Identify which cell holds the provided text, then report its [x, y] central coordinate. 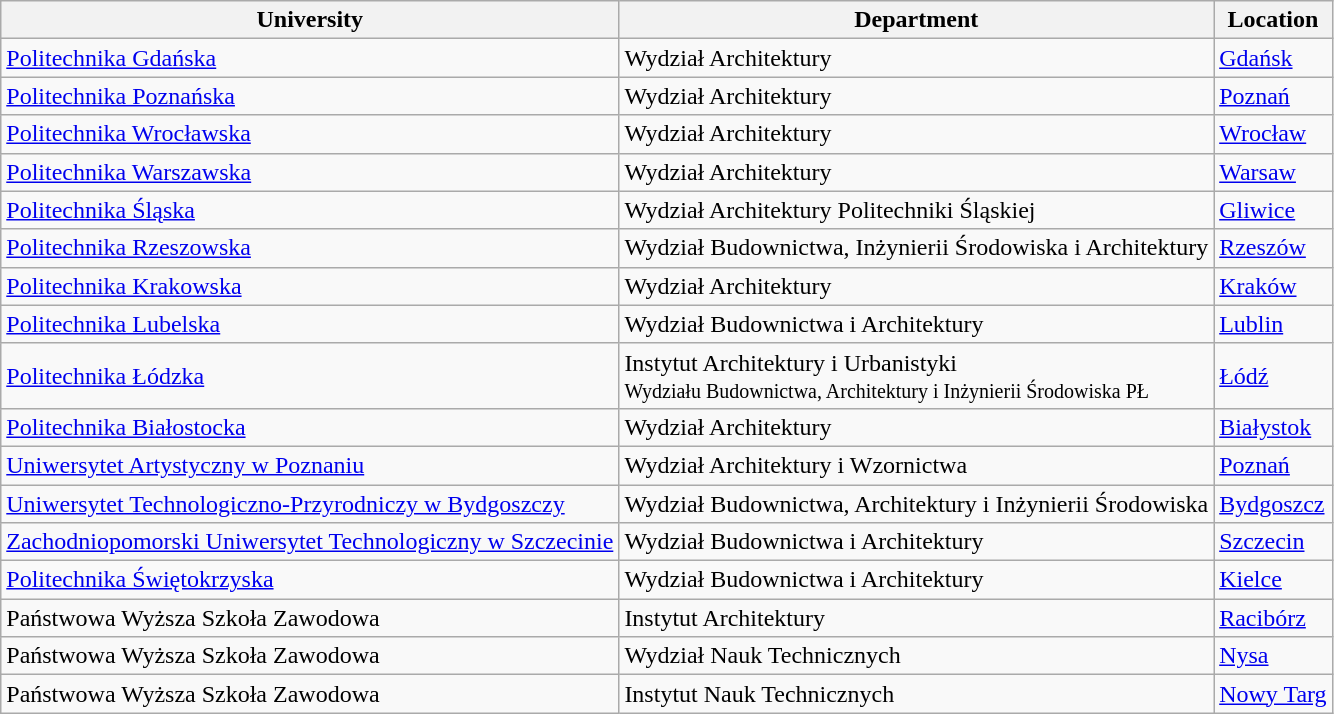
Politechnika Lubelska [310, 324]
Wydział Budownictwa, Inżynierii Środowiska i Architektury [916, 248]
Politechnika Rzeszowska [310, 248]
Instytut Nauk Technicznych [916, 694]
Racibórz [1273, 618]
Wydział Architektury Politechniki Śląskiej [916, 210]
Wrocław [1273, 134]
Bydgoszcz [1273, 503]
Politechnika Wrocławska [310, 134]
Politechnika Poznańska [310, 96]
Kielce [1273, 580]
Gdańsk [1273, 58]
Instytut Architektury i UrbanistykiWydziału Budownictwa, Architektury i Inżynierii Środowiska PŁ [916, 376]
Wydział Architektury i Wzornictwa [916, 465]
Wydział Budownictwa, Architektury i Inżynierii Środowiska [916, 503]
Białystok [1273, 427]
Nysa [1273, 656]
Instytut Architektury [916, 618]
Rzeszów [1273, 248]
Politechnika Świętokrzyska [310, 580]
Location [1273, 20]
Łódź [1273, 376]
Politechnika Białostocka [310, 427]
Politechnika Łódzka [310, 376]
Kraków [1273, 286]
Uniwersytet Artystyczny w Poznaniu [310, 465]
Warsaw [1273, 172]
Zachodniopomorski Uniwersytet Technologiczny w Szczecinie [310, 542]
Politechnika Krakowska [310, 286]
Wydział Nauk Technicznych [916, 656]
Lublin [1273, 324]
Szczecin [1273, 542]
Department [916, 20]
Politechnika Gdańska [310, 58]
University [310, 20]
Uniwersytet Technologiczno-Przyrodniczy w Bydgoszczy [310, 503]
Nowy Targ [1273, 694]
Gliwice [1273, 210]
Politechnika Śląska [310, 210]
Politechnika Warszawska [310, 172]
